Capture the cell that displays the provided text and extract its [X, Y] central coordinate. 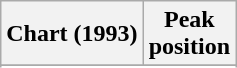
Peakposition [189, 34]
Chart (1993) [72, 34]
